Identify which cell holds the provided text, then report its (x, y) central coordinate. 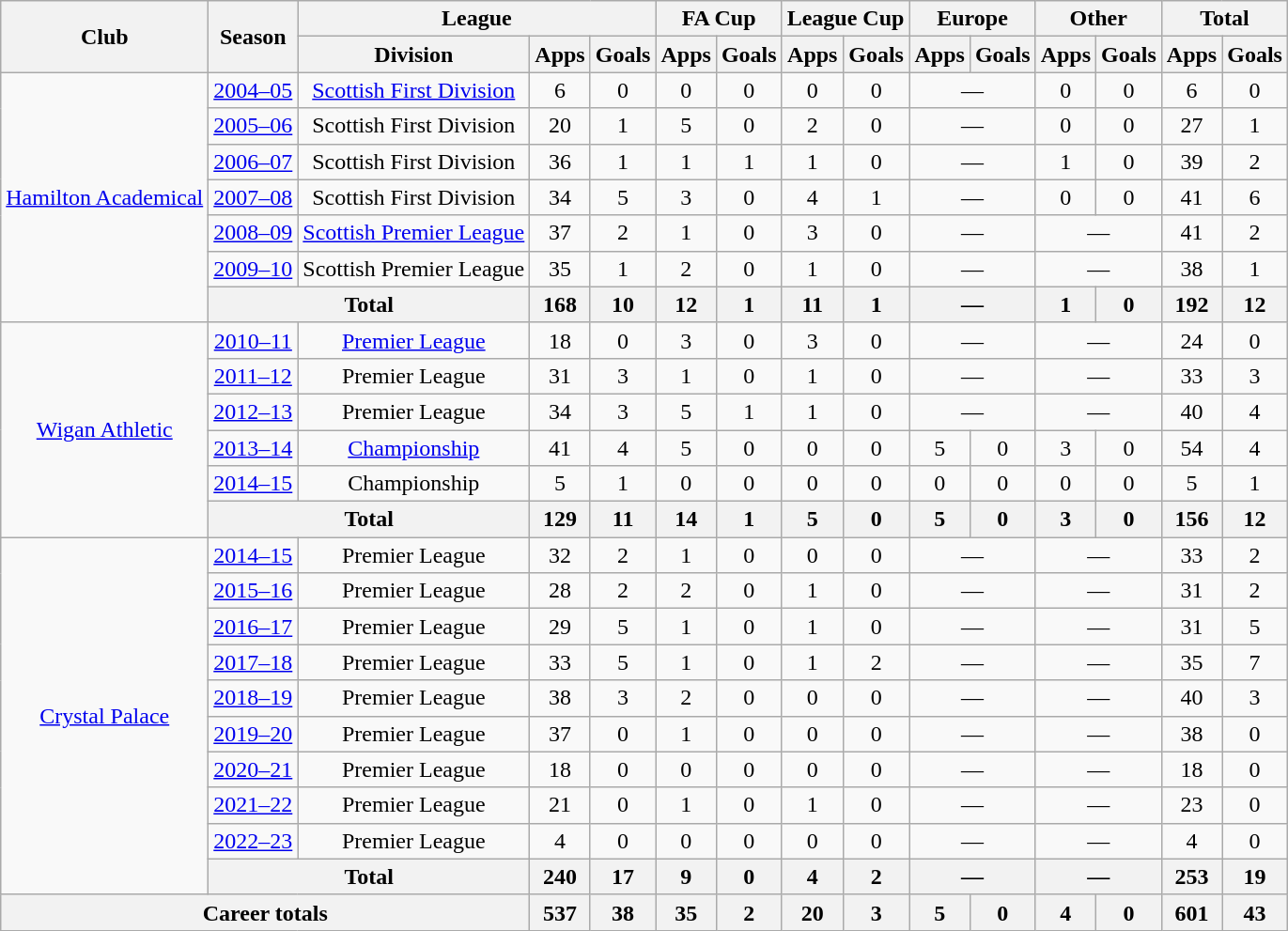
7 (1255, 662)
2018–19 (254, 698)
28 (560, 591)
23 (1191, 805)
39 (1191, 162)
537 (560, 912)
2021–22 (254, 805)
43 (1255, 912)
2022–23 (254, 841)
9 (686, 877)
2017–18 (254, 662)
Europe (972, 19)
168 (560, 304)
156 (1191, 520)
14 (686, 520)
League Cup (846, 19)
League (477, 19)
192 (1191, 304)
2004–05 (254, 90)
2007–08 (254, 197)
240 (560, 877)
2005–06 (254, 126)
32 (560, 555)
129 (560, 520)
Club (105, 37)
Career totals (265, 912)
17 (623, 877)
Wigan Athletic (105, 429)
FA Cup (719, 19)
2015–16 (254, 591)
Hamilton Academical (105, 197)
24 (1191, 340)
54 (1191, 448)
Season (254, 37)
2009–10 (254, 269)
2006–07 (254, 162)
2012–13 (254, 411)
2008–09 (254, 233)
Crystal Palace (105, 716)
2016–17 (254, 627)
2020–21 (254, 769)
Division (413, 54)
36 (560, 162)
2013–14 (254, 448)
253 (1191, 877)
29 (560, 627)
21 (560, 805)
2011–12 (254, 376)
19 (1255, 877)
601 (1191, 912)
Other (1098, 19)
27 (1191, 126)
2010–11 (254, 340)
2019–20 (254, 734)
10 (623, 304)
